Return the (x, y) coordinate for the center point of the cell that contains the specified text.  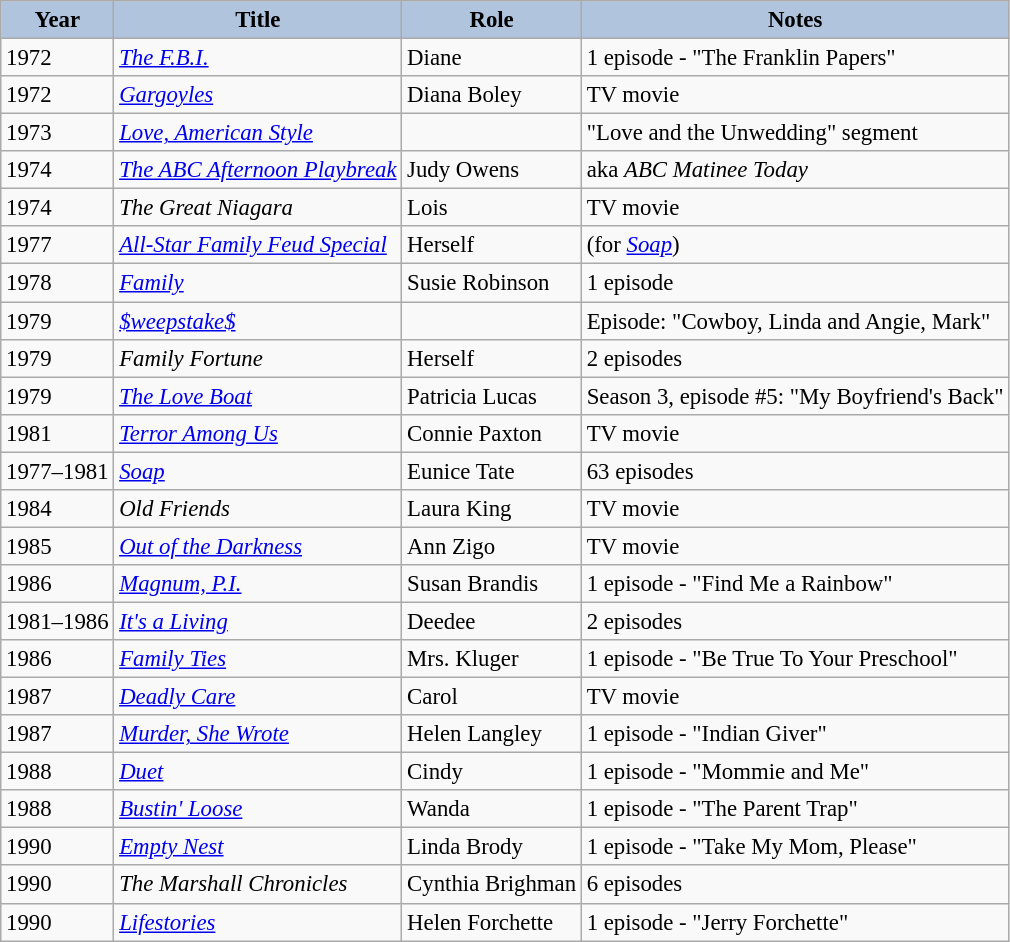
Terror Among Us (258, 433)
The Love Boat (258, 396)
Helen Forchette (492, 922)
Cynthia Brighman (492, 885)
Lois (492, 208)
Magnum, P.I. (258, 584)
Empty Nest (258, 847)
Linda Brody (492, 847)
Family Ties (258, 659)
Susan Brandis (492, 584)
Deadly Care (258, 697)
The F.B.I. (258, 58)
Deedee (492, 621)
1 episode - "Be True To Your Preschool" (795, 659)
Eunice Tate (492, 471)
Role (492, 20)
1985 (58, 546)
1978 (58, 283)
1973 (58, 133)
Family Fortune (258, 358)
Out of the Darkness (258, 546)
Gargoyles (258, 95)
The Great Niagara (258, 208)
Love, American Style (258, 133)
1977–1981 (58, 471)
1 episode - "Indian Giver" (795, 734)
6 episodes (795, 885)
1 episode - "Mommie and Me" (795, 772)
Episode: "Cowboy, Linda and Angie, Mark" (795, 321)
Old Friends (258, 509)
Carol (492, 697)
Ann Zigo (492, 546)
The Marshall Chronicles (258, 885)
Duet (258, 772)
Diane (492, 58)
Bustin' Loose (258, 809)
It's a Living (258, 621)
Judy Owens (492, 170)
"Love and the Unwedding" segment (795, 133)
Title (258, 20)
1 episode - "The Parent Trap" (795, 809)
1977 (58, 245)
All-Star Family Feud Special (258, 245)
aka ABC Matinee Today (795, 170)
Season 3, episode #5: "My Boyfriend's Back" (795, 396)
Lifestories (258, 922)
(for Soap) (795, 245)
1 episode - "Jerry Forchette" (795, 922)
Connie Paxton (492, 433)
1 episode - "Take My Mom, Please" (795, 847)
1981 (58, 433)
1 episode - "Find Me a Rainbow" (795, 584)
Mrs. Kluger (492, 659)
1981–1986 (58, 621)
Murder, She Wrote (258, 734)
$weepstake$ (258, 321)
Wanda (492, 809)
Laura King (492, 509)
Cindy (492, 772)
Soap (258, 471)
Patricia Lucas (492, 396)
Year (58, 20)
1 episode - "The Franklin Papers" (795, 58)
63 episodes (795, 471)
Family (258, 283)
Notes (795, 20)
The ABC Afternoon Playbreak (258, 170)
Susie Robinson (492, 283)
Diana Boley (492, 95)
Helen Langley (492, 734)
1984 (58, 509)
1 episode (795, 283)
